Output the (x, y) coordinate of the center of the cell containing the given text.  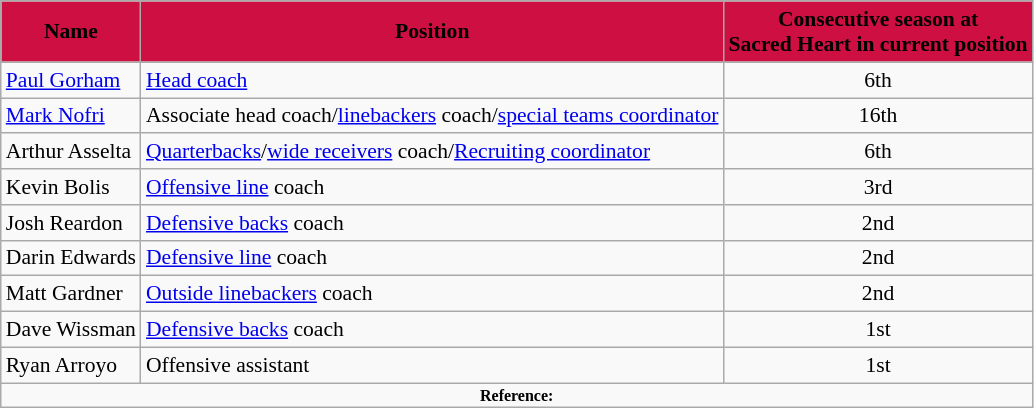
Outside linebackers coach (432, 294)
Reference: (517, 395)
Ryan Arroyo (71, 365)
16th (878, 116)
Defensive line coach (432, 258)
Consecutive season atSacred Heart in current position (878, 32)
Josh Reardon (71, 223)
Offensive assistant (432, 365)
Paul Gorham (71, 80)
Kevin Bolis (71, 187)
Mark Nofri (71, 116)
Offensive line coach (432, 187)
Darin Edwards (71, 258)
Name (71, 32)
3rd (878, 187)
Matt Gardner (71, 294)
Head coach (432, 80)
Dave Wissman (71, 330)
Quarterbacks/wide receivers coach/Recruiting coordinator (432, 152)
Arthur Asselta (71, 152)
Position (432, 32)
Associate head coach/linebackers coach/special teams coordinator (432, 116)
